Identify which cell holds the provided text, then report its [x, y] central coordinate. 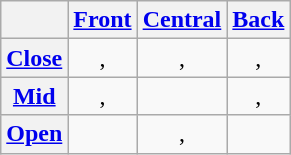
Front [102, 20]
Central [182, 20]
Back [258, 20]
Mid [34, 96]
Close [34, 58]
Open [34, 134]
